Provide the (X, Y) coordinate of the cell's center where the given text is located.  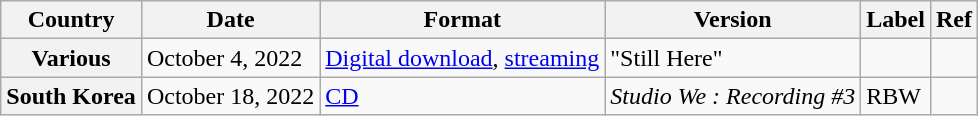
Format (462, 20)
CD (462, 96)
"Still Here" (733, 58)
Various (72, 58)
Studio We : Recording #3 (733, 96)
Digital download, streaming (462, 58)
Version (733, 20)
Ref (954, 20)
October 4, 2022 (230, 58)
RBW (896, 96)
Date (230, 20)
Label (896, 20)
October 18, 2022 (230, 96)
South Korea (72, 96)
Country (72, 20)
